Find where the given text appears and provide that cell's center as [X, Y] coordinate. 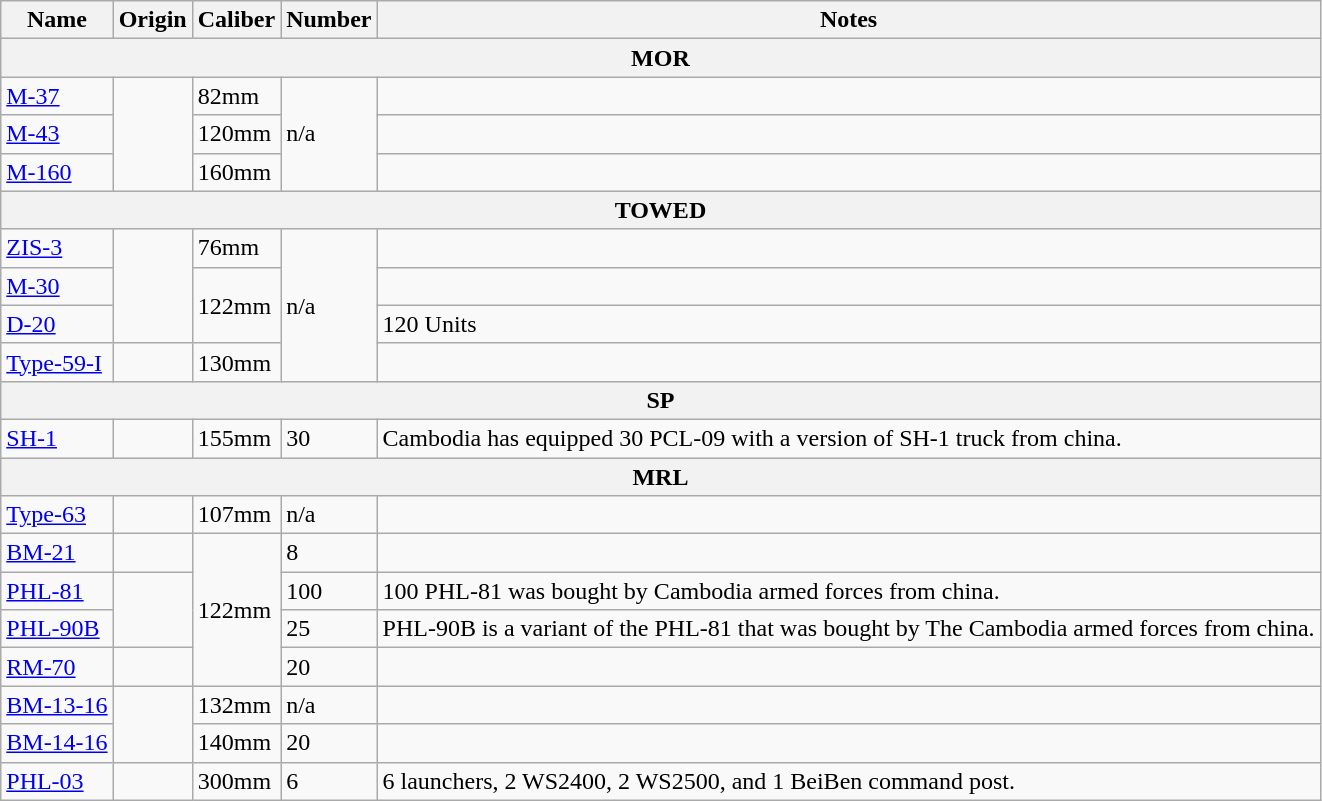
8 [329, 553]
6 [329, 781]
PHL-90B is a variant of the PHL-81 that was bought by The Cambodia armed forces from china. [848, 629]
M-30 [57, 286]
Type-63 [57, 515]
Notes [848, 20]
M-43 [57, 134]
Cambodia has equipped 30 PCL-09 with a version of SH-1 truck from china. [848, 438]
MOR [660, 58]
76mm [236, 248]
30 [329, 438]
100 [329, 591]
82mm [236, 96]
PHL-90B [57, 629]
6 launchers, 2 WS2400, 2 WS2500, and 1 BeiBen command post. [848, 781]
SP [660, 400]
M-37 [57, 96]
TOWED [660, 210]
160mm [236, 172]
D-20 [57, 324]
ZIS-3 [57, 248]
Type-59-I [57, 362]
BM-14-16 [57, 743]
Name [57, 20]
Caliber [236, 20]
SH-1 [57, 438]
120 Units [848, 324]
300mm [236, 781]
RM-70 [57, 667]
BM-13-16 [57, 705]
Origin [152, 20]
PHL-03 [57, 781]
25 [329, 629]
155mm [236, 438]
120mm [236, 134]
PHL-81 [57, 591]
107mm [236, 515]
130mm [236, 362]
M-160 [57, 172]
MRL [660, 477]
BM-21 [57, 553]
100 PHL-81 was bought by Cambodia armed forces from china. [848, 591]
140mm [236, 743]
132mm [236, 705]
Number [329, 20]
